Extract the (X, Y) coordinate from the center of the cell holding the provided text.  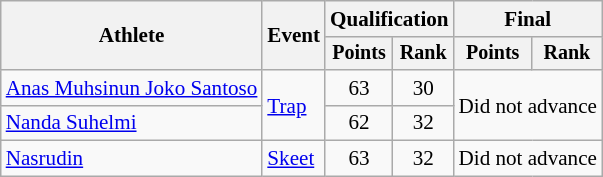
Athlete (132, 36)
Anas Muhsinun Joko Santoso (132, 88)
Event (294, 36)
Nasrudin (132, 158)
Trap (294, 106)
Final (528, 18)
Qualification (389, 18)
Nanda Suhelmi (132, 122)
Skeet (294, 158)
62 (359, 122)
30 (424, 88)
